Determine the [X, Y] coordinate at the center of the cell enclosing the given text.  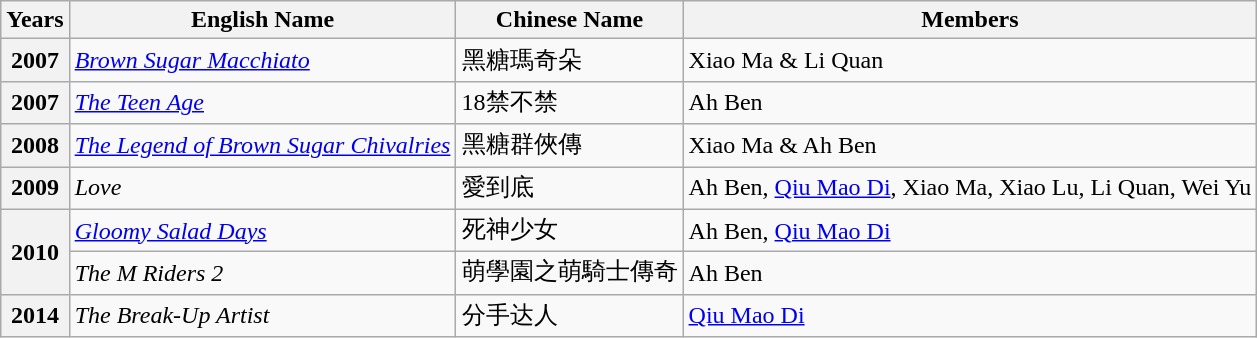
死神少女 [570, 230]
Chinese Name [570, 20]
Ah Ben, Qiu Mao Di [970, 230]
愛到底 [570, 188]
Years [35, 20]
18禁不禁 [570, 102]
The Break-Up Artist [262, 316]
黑糖群俠傳 [570, 146]
Qiu Mao Di [970, 316]
分手达人 [570, 316]
Love [262, 188]
Gloomy Salad Days [262, 230]
The Teen Age [262, 102]
2010 [35, 252]
The M Riders 2 [262, 274]
Xiao Ma & Ah Ben [970, 146]
2008 [35, 146]
English Name [262, 20]
Xiao Ma & Li Quan [970, 60]
2009 [35, 188]
2014 [35, 316]
Ah Ben, Qiu Mao Di, Xiao Ma, Xiao Lu, Li Quan, Wei Yu [970, 188]
黑糖瑪奇朵 [570, 60]
Brown Sugar Macchiato [262, 60]
萌學園之萌騎士傳奇 [570, 274]
The Legend of Brown Sugar Chivalries [262, 146]
Members [970, 20]
